For the text-containing cell, return its midpoint in (X, Y) coordinate format. 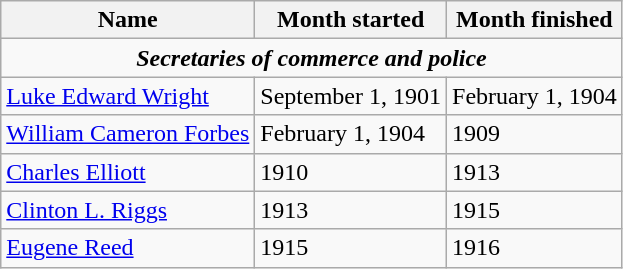
Charles Elliott (128, 172)
Luke Edward Wright (128, 96)
Month finished (535, 20)
Secretaries of commerce and police (312, 58)
Clinton L. Riggs (128, 210)
1909 (535, 134)
Name (128, 20)
William Cameron Forbes (128, 134)
September 1, 1901 (351, 96)
1916 (535, 248)
Eugene Reed (128, 248)
Month started (351, 20)
1910 (351, 172)
